Pinpoint the cell where the given text exists, returning its [X, Y] midpoint coordinate. 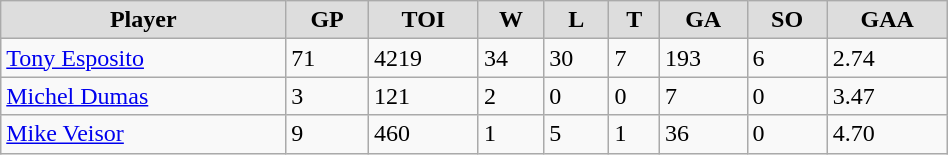
2 [510, 96]
2.74 [887, 58]
3 [328, 96]
Mike Veisor [144, 134]
Tony Esposito [144, 58]
Michel Dumas [144, 96]
GA [703, 20]
TOI [423, 20]
SO [787, 20]
460 [423, 134]
30 [576, 58]
GAA [887, 20]
4.70 [887, 134]
GP [328, 20]
4219 [423, 58]
3.47 [887, 96]
6 [787, 58]
36 [703, 134]
L [576, 20]
34 [510, 58]
5 [576, 134]
Player [144, 20]
71 [328, 58]
193 [703, 58]
W [510, 20]
9 [328, 134]
T [634, 20]
121 [423, 96]
